Search for the cell housing the specified text and yield its (x, y) center coordinate. 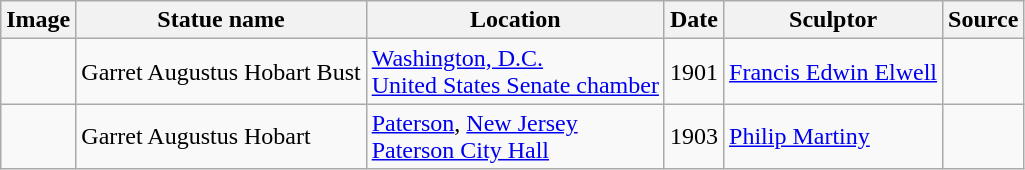
1901 (694, 72)
Washington, D.C.United States Senate chamber (515, 72)
Philip Martiny (834, 136)
Sculptor (834, 20)
Location (515, 20)
Image (38, 20)
Garret Augustus Hobart Bust (221, 72)
Source (984, 20)
Statue name (221, 20)
1903 (694, 136)
Date (694, 20)
Paterson, New JerseyPaterson City Hall (515, 136)
Garret Augustus Hobart (221, 136)
Francis Edwin Elwell (834, 72)
